From the cell containing the given text, extract its center point as (X, Y) coordinate. 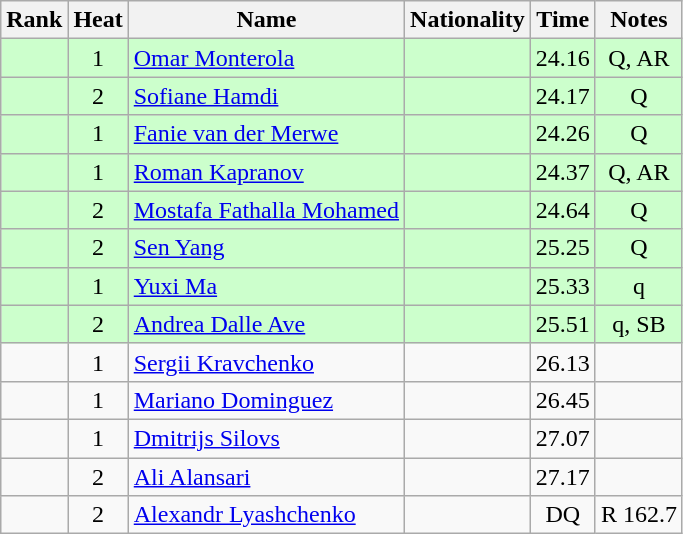
24.17 (562, 96)
24.26 (562, 134)
Time (562, 20)
27.17 (562, 477)
Notes (638, 20)
DQ (562, 515)
q (638, 286)
Fanie van der Merwe (266, 134)
26.13 (562, 362)
Rank (34, 20)
Sergii Kravchenko (266, 362)
25.25 (562, 248)
Sofiane Hamdi (266, 96)
Heat (98, 20)
24.16 (562, 58)
Mariano Dominguez (266, 400)
Roman Kapranov (266, 172)
25.33 (562, 286)
Mostafa Fathalla Mohamed (266, 210)
Ali Alansari (266, 477)
Andrea Dalle Ave (266, 324)
25.51 (562, 324)
Omar Monterola (266, 58)
Name (266, 20)
Nationality (468, 20)
24.37 (562, 172)
Sen Yang (266, 248)
24.64 (562, 210)
Yuxi Ma (266, 286)
Dmitrijs Silovs (266, 438)
q, SB (638, 324)
R 162.7 (638, 515)
26.45 (562, 400)
27.07 (562, 438)
Alexandr Lyashchenko (266, 515)
